From the cell containing the given text, extract its center point as [X, Y] coordinate. 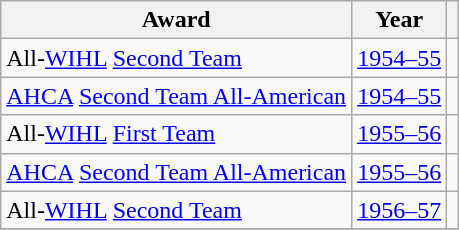
Year [400, 20]
1956–57 [400, 210]
All-WIHL First Team [176, 134]
Award [176, 20]
